Output the (x, y) coordinate of the center of the cell containing the given text.  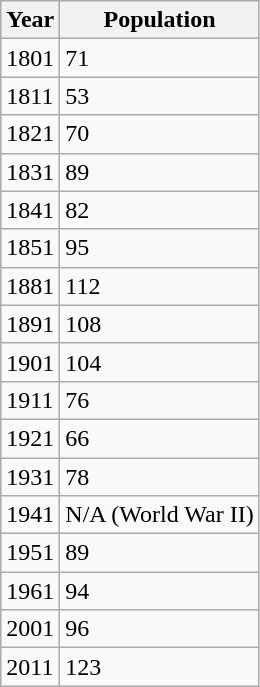
1891 (30, 324)
1961 (30, 591)
1901 (30, 362)
104 (160, 362)
95 (160, 248)
76 (160, 400)
1811 (30, 96)
1821 (30, 134)
Population (160, 20)
78 (160, 477)
70 (160, 134)
1931 (30, 477)
1841 (30, 210)
Year (30, 20)
1941 (30, 515)
1881 (30, 286)
108 (160, 324)
N/A (World War II) (160, 515)
66 (160, 438)
1801 (30, 58)
71 (160, 58)
53 (160, 96)
1831 (30, 172)
1851 (30, 248)
2001 (30, 629)
1911 (30, 400)
1921 (30, 438)
94 (160, 591)
2011 (30, 667)
82 (160, 210)
123 (160, 667)
96 (160, 629)
112 (160, 286)
1951 (30, 553)
